Locate the cell with the specified text and output its [X, Y] center coordinate. 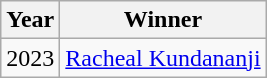
2023 [30, 58]
Year [30, 20]
Racheal Kundananji [163, 58]
Winner [163, 20]
